Find where the given text appears and provide that cell's center as (X, Y) coordinate. 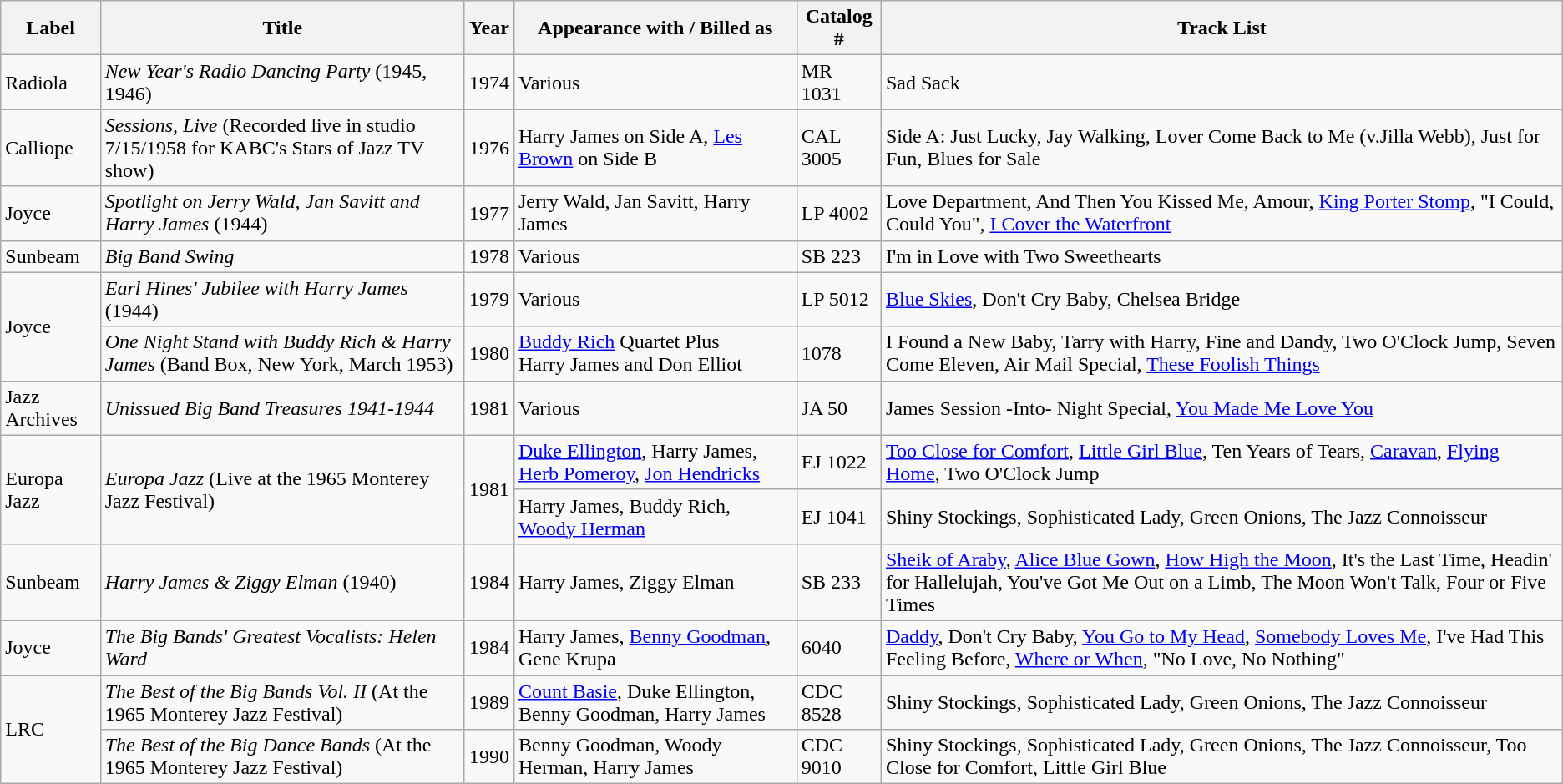
Europa Jazz (50, 489)
Too Close for Comfort, Little Girl Blue, Ten Years of Tears, Caravan, Flying Home, Two O'Clock Jump (1222, 463)
Count Basie, Duke Ellington, Benny Goodman, Harry James (655, 701)
Jazz Archives (50, 407)
Harry James, Buddy Rich, Woody Herman (655, 516)
Sessions, Live (Recorded live in studio 7/15/1958 for KABC's Stars of Jazz TV show) (282, 148)
LP 4002 (838, 214)
New Year's Radio Dancing Party (1945, 1946) (282, 82)
1978 (489, 256)
Side A: Just Lucky, Jay Walking, Lover Come Back to Me (v.Jilla Webb), Just for Fun, Blues for Sale (1222, 148)
MR 1031 (838, 82)
1976 (489, 148)
Blue Skies, Don't Cry Baby, Chelsea Bridge (1222, 299)
Buddy Rich Quartet PlusHarry James and Don Elliot (655, 354)
1979 (489, 299)
EJ 1022 (838, 463)
Europa Jazz (Live at the 1965 Monterey Jazz Festival) (282, 489)
Benny Goodman, Woody Herman, Harry James (655, 756)
The Best of the Big Dance Bands (At the 1965 Monterey Jazz Festival) (282, 756)
SB 233 (838, 582)
Spotlight on Jerry Wald, Jan Savitt and Harry James (1944) (282, 214)
CDC 9010 (838, 756)
SB 223 (838, 256)
Shiny Stockings, Sophisticated Lady, Green Onions, The Jazz Connoisseur, Too Close for Comfort, Little Girl Blue (1222, 756)
Love Department, And Then You Kissed Me, Amour, King Porter Stomp, "I Could, Could You", I Cover the Waterfront (1222, 214)
Harry James, Benny Goodman, Gene Krupa (655, 648)
1980 (489, 354)
I Found a New Baby, Tarry with Harry, Fine and Dandy, Two O'Clock Jump, Seven Come Eleven, Air Mail Special, These Foolish Things (1222, 354)
Sad Sack (1222, 82)
JA 50 (838, 407)
Radiola (50, 82)
1990 (489, 756)
Earl Hines' Jubilee with Harry James (1944) (282, 299)
Harry James on Side A, Les Brown on Side B (655, 148)
Harry James, Ziggy Elman (655, 582)
The Big Bands' Greatest Vocalists: Helen Ward (282, 648)
Catalog # (838, 28)
Track List (1222, 28)
Title (282, 28)
Harry James & Ziggy Elman (1940) (282, 582)
Appearance with / Billed as (655, 28)
Calliope (50, 148)
1974 (489, 82)
CAL 3005 (838, 148)
I'm in Love with Two Sweethearts (1222, 256)
6040 (838, 648)
1078 (838, 354)
EJ 1041 (838, 516)
Duke Ellington, Harry James, Herb Pomeroy, Jon Hendricks (655, 463)
Daddy, Don't Cry Baby, You Go to My Head, Somebody Loves Me, I've Had This Feeling Before, Where or When, "No Love, No Nothing" (1222, 648)
LRC (50, 729)
Unissued Big Band Treasures 1941-1944 (282, 407)
James Session -Into- Night Special, You Made Me Love You (1222, 407)
One Night Stand with Buddy Rich & Harry James (Band Box, New York, March 1953) (282, 354)
Year (489, 28)
1977 (489, 214)
Label (50, 28)
LP 5012 (838, 299)
Jerry Wald, Jan Savitt, Harry James (655, 214)
Big Band Swing (282, 256)
The Best of the Big Bands Vol. II (At the 1965 Monterey Jazz Festival) (282, 701)
1989 (489, 701)
CDC 8528 (838, 701)
